Return the [X, Y] coordinate for the center point of the cell that contains the specified text.  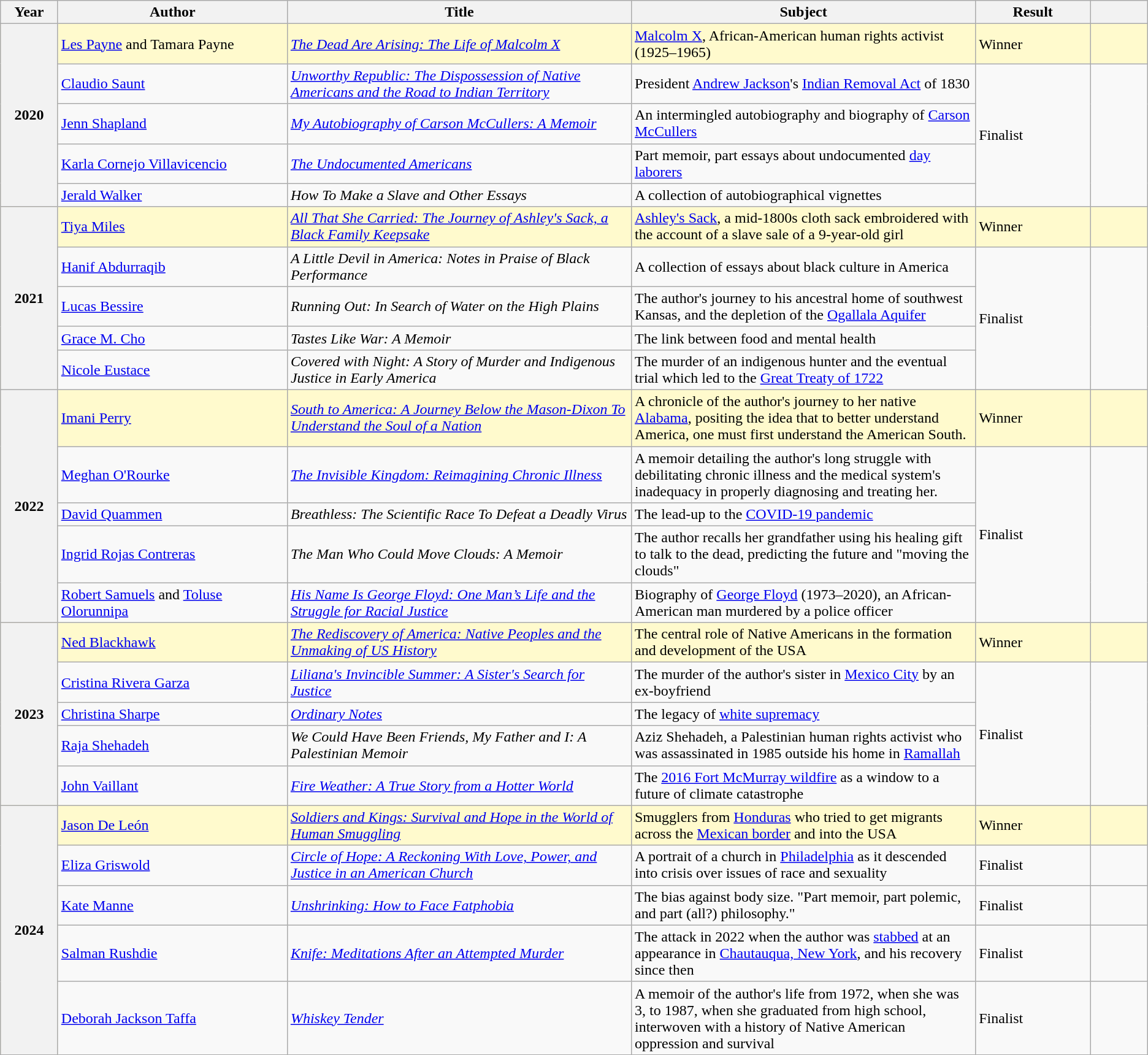
Ingrid Rojas Contreras [172, 554]
The link between food and mental health [803, 338]
The murder of the author's sister in Mexico City by an ex-boyfriend [803, 682]
President Andrew Jackson's Indian Removal Act of 1830 [803, 83]
Grace M. Cho [172, 338]
The 2016 Fort McMurray wildfire as a window to a future of climate catastrophe [803, 785]
2022 [29, 505]
South to America: A Journey Below the Mason-Dixon To Understand the Soul of a Nation [459, 418]
The author recalls her grandfather using his healing gift to talk to the dead, predicting the future and "moving the clouds" [803, 554]
Malcolm X, African-American human rights activist (1925–1965) [803, 44]
The central role of Native Americans in the formation and development of the USA [803, 643]
Unworthy Republic: The Dispossession of Native Americans and the Road to Indian Territory [459, 83]
Unshrinking: How to Face Fatphobia [459, 905]
Claudio Saunt [172, 83]
An intermingled autobiography and biography of Carson McCullers [803, 124]
Meghan O'Rourke [172, 475]
Salman Rushdie [172, 953]
A collection of essays about black culture in America [803, 266]
Hanif Abdurraqib [172, 266]
The Dead Are Arising: The Life of Malcolm X [459, 44]
Fire Weather: A True Story from a Hotter World [459, 785]
Knife: Meditations After an Attempted Murder [459, 953]
Circle of Hope: A Reckoning With Love, Power, and Justice in an American Church [459, 865]
Liliana's Invincible Summer: A Sister's Search for Justice [459, 682]
Nicole Eustace [172, 369]
Eliza Griswold [172, 865]
The legacy of white supremacy [803, 714]
The Rediscovery of America: Native Peoples and the Unmaking of US History [459, 643]
The Undocumented Americans [459, 163]
Year [29, 12]
The lead-up to the COVID-19 pandemic [803, 515]
The attack in 2022 when the author was stabbed at an appearance in Chautauqua, New York, and his recovery since then [803, 953]
Ned Blackhawk [172, 643]
2023 [29, 714]
Deborah Jackson Taffa [172, 1018]
Jerald Walker [172, 195]
Karla Cornejo Villavicencio [172, 163]
Smugglers from Honduras who tried to get migrants across the Mexican border and into the USA [803, 826]
Christina Sharpe [172, 714]
Ordinary Notes [459, 714]
The murder of an indigenous hunter and the eventual trial which led to the Great Treaty of 1722 [803, 369]
Kate Manne [172, 905]
Robert Samuels and Toluse Olorunnipa [172, 602]
Breathless: The Scientific Race To Defeat a Deadly Virus [459, 515]
Les Payne and Tamara Payne [172, 44]
My Autobiography of Carson McCullers: A Memoir [459, 124]
Raja Shehadeh [172, 746]
A Little Devil in America: Notes in Praise of Black Performance [459, 266]
His Name Is George Floyd: One Man’s Life and the Struggle for Racial Justice [459, 602]
We Could Have Been Friends, My Father and I: A Palestinian Memoir [459, 746]
Author [172, 12]
2024 [29, 930]
Jason De León [172, 826]
Aziz Shehadeh, a Palestinian human rights activist who was assassinated in 1985 outside his home in Ramallah [803, 746]
Whiskey Tender [459, 1018]
2021 [29, 298]
Subject [803, 12]
Biography of George Floyd (1973–2020), an African-American man murdered by a police officer [803, 602]
Soldiers and Kings: Survival and Hope in the World of Human Smuggling [459, 826]
The author's journey to his ancestral home of southwest Kansas, and the depletion of the Ogallala Aquifer [803, 307]
The Man Who Could Move Clouds: A Memoir [459, 554]
The bias against body size. "Part memoir, part polemic, and part (all?) philosophy." [803, 905]
John Vaillant [172, 785]
Part memoir, part essays about undocumented day laborers [803, 163]
Tastes Like War: A Memoir [459, 338]
2020 [29, 115]
Running Out: In Search of Water on the High Plains [459, 307]
Tiya Miles [172, 227]
Cristina Rivera Garza [172, 682]
The Invisible Kingdom: Reimagining Chronic Illness [459, 475]
David Quammen [172, 515]
Covered with Night: A Story of Murder and Indigenous Justice in Early America [459, 369]
Lucas Bessire [172, 307]
A portrait of a church in Philadelphia as it descended into crisis over issues of race and sexuality [803, 865]
Imani Perry [172, 418]
How To Make a Slave and Other Essays [459, 195]
Title [459, 12]
A collection of autobiographical vignettes [803, 195]
Ashley's Sack, a mid-1800s cloth sack embroidered with the account of a slave sale of a 9-year-old girl [803, 227]
Jenn Shapland [172, 124]
Result [1033, 12]
All That She Carried: The Journey of Ashley's Sack, a Black Family Keepsake [459, 227]
